Identify which cell holds the provided text, then report its (X, Y) central coordinate. 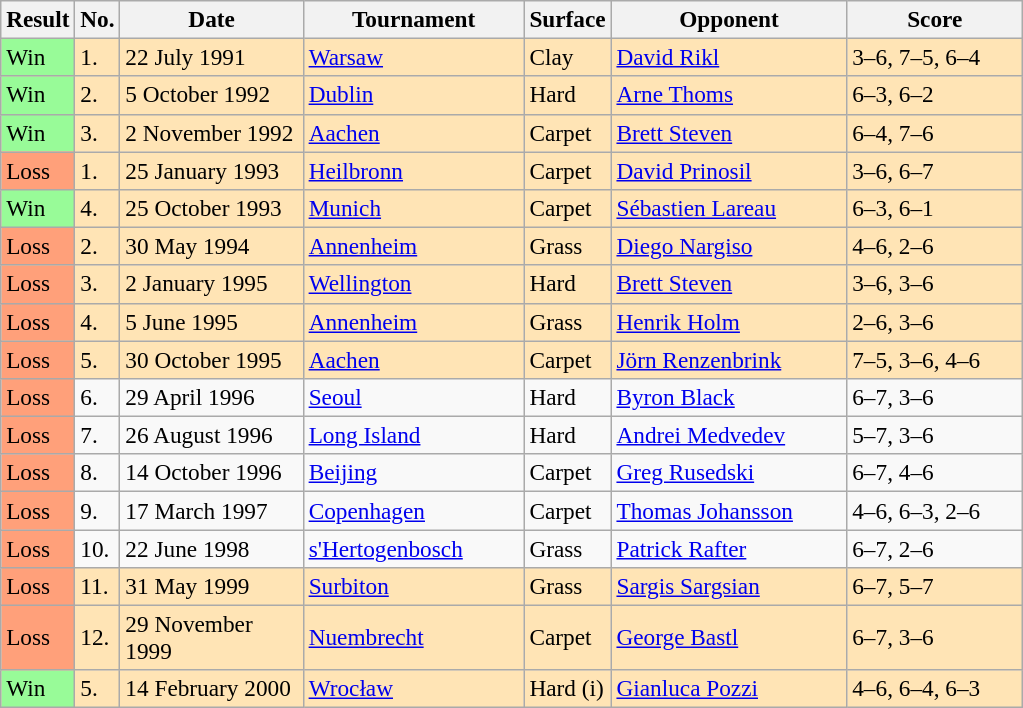
9. (98, 510)
Andrei Medvedev (729, 435)
Score (935, 19)
10. (98, 548)
Long Island (414, 435)
Byron Black (729, 397)
5 October 1992 (212, 95)
26 August 1996 (212, 435)
2 January 1995 (212, 284)
Beijing (414, 473)
30 May 1994 (212, 246)
17 March 1997 (212, 510)
3–6, 7–5, 6–4 (935, 57)
Nuembrecht (414, 638)
29 November 1999 (212, 638)
22 July 1991 (212, 57)
David Rikl (729, 57)
29 April 1996 (212, 397)
Diego Nargiso (729, 246)
6. (98, 397)
22 June 1998 (212, 548)
George Bastl (729, 638)
8. (98, 473)
5–7, 3–6 (935, 435)
Sébastien Lareau (729, 208)
No. (98, 19)
11. (98, 586)
Gianluca Pozzi (729, 689)
25 October 1993 (212, 208)
6–7, 2–6 (935, 548)
Wrocław (414, 689)
Copenhagen (414, 510)
6–3, 6–2 (935, 95)
Warsaw (414, 57)
Surbiton (414, 586)
12. (98, 638)
s'Hertogenbosch (414, 548)
6–7, 4–6 (935, 473)
7. (98, 435)
25 January 1993 (212, 170)
6–7, 5–7 (935, 586)
Wellington (414, 284)
2–6, 3–6 (935, 322)
Hard (i) (568, 689)
14 February 2000 (212, 689)
Clay (568, 57)
3–6, 3–6 (935, 284)
Result (38, 19)
2 November 1992 (212, 133)
Dublin (414, 95)
5 June 1995 (212, 322)
7–5, 3–6, 4–6 (935, 359)
4–6, 2–6 (935, 246)
Sargis Sargsian (729, 586)
Greg Rusedski (729, 473)
Thomas Johansson (729, 510)
Patrick Rafter (729, 548)
Date (212, 19)
4–6, 6–4, 6–3 (935, 689)
14 October 1996 (212, 473)
David Prinosil (729, 170)
Henrik Holm (729, 322)
Heilbronn (414, 170)
6–4, 7–6 (935, 133)
Munich (414, 208)
Arne Thoms (729, 95)
Surface (568, 19)
30 October 1995 (212, 359)
31 May 1999 (212, 586)
4–6, 6–3, 2–6 (935, 510)
Tournament (414, 19)
Seoul (414, 397)
6–3, 6–1 (935, 208)
Jörn Renzenbrink (729, 359)
Opponent (729, 19)
3–6, 6–7 (935, 170)
